Extract the (x, y) coordinate from the center of the cell holding the provided text.  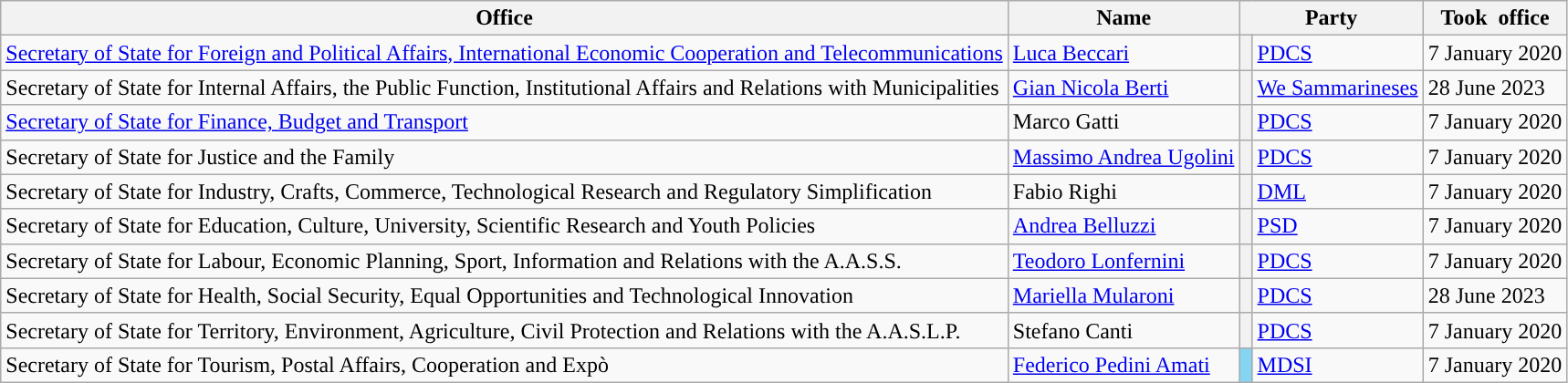
Secretary of State for Foreign and Political Affairs, International Economic Cooperation and Telecommunications (505, 53)
Secretary of State for Industry, Crafts, Commerce, Technological Research and Regulatory Simplification (505, 191)
Federico Pedini Amati (1124, 365)
Secretary of State for Justice and the Family (505, 157)
Massimo Andrea Ugolini (1124, 157)
Secretary of State for Education, Culture, University, Scientific Research and Youth Policies (505, 226)
Andrea Belluzzi (1124, 226)
Secretary of State for Territory, Environment, Agriculture, Civil Protection and Relations with the A.A.S.L.P. (505, 330)
Secretary of State for Internal Affairs, the Public Function, Institutional Affairs and Relations with Municipalities (505, 88)
Mariella Mularoni (1124, 295)
Fabio Righi (1124, 191)
Secretary of State for Health, Social Security, Equal Opportunities and Technological Innovation (505, 295)
Name (1124, 18)
Office (505, 18)
Secretary of State for Tourism, Postal Affairs, Cooperation and Expò (505, 365)
Party (1331, 18)
Stefano Canti (1124, 330)
Luca Beccari (1124, 53)
Gian Nicola Berti (1124, 88)
Secretary of State for Finance, Budget and Transport (505, 122)
MDSI (1338, 365)
PSD (1338, 226)
DML (1338, 191)
We Sammarineses (1338, 88)
Teodoro Lonfernini (1124, 261)
Secretary of State for Labour, Economic Planning, Sport, Information and Relations with the A.A.S.S. (505, 261)
Took office (1495, 18)
Marco Gatti (1124, 122)
